Determine the [X, Y] coordinate at the center of the cell enclosing the given text.  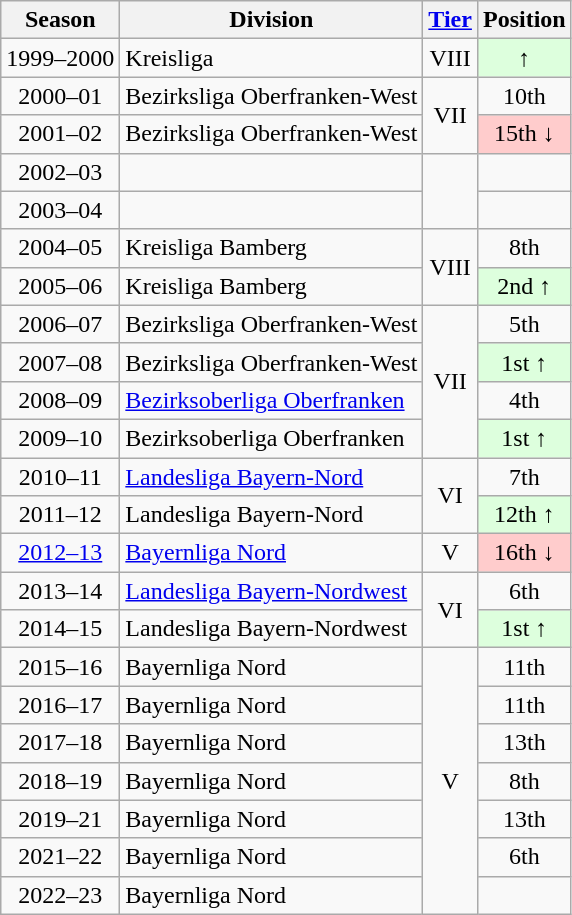
2006–07 [60, 324]
2004–05 [60, 248]
2013–14 [60, 591]
2nd ↑ [524, 286]
2000–01 [60, 96]
Kreisliga [272, 58]
2019–21 [60, 819]
2003–04 [60, 210]
2022–23 [60, 895]
Tier [450, 20]
2001–02 [60, 134]
15th ↓ [524, 134]
2002–03 [60, 172]
2021–22 [60, 857]
Position [524, 20]
2012–13 [60, 553]
2009–10 [60, 438]
7th [524, 477]
16th ↓ [524, 553]
2007–08 [60, 362]
4th [524, 400]
Season [60, 20]
2008–09 [60, 400]
1999–2000 [60, 58]
2017–18 [60, 743]
↑ [524, 58]
5th [524, 324]
2005–06 [60, 286]
2011–12 [60, 515]
12th ↑ [524, 515]
2015–16 [60, 667]
2018–19 [60, 781]
10th [524, 96]
2010–11 [60, 477]
2016–17 [60, 705]
2014–15 [60, 629]
Division [272, 20]
